Extract the (x, y) coordinate from the center of the cell holding the provided text.  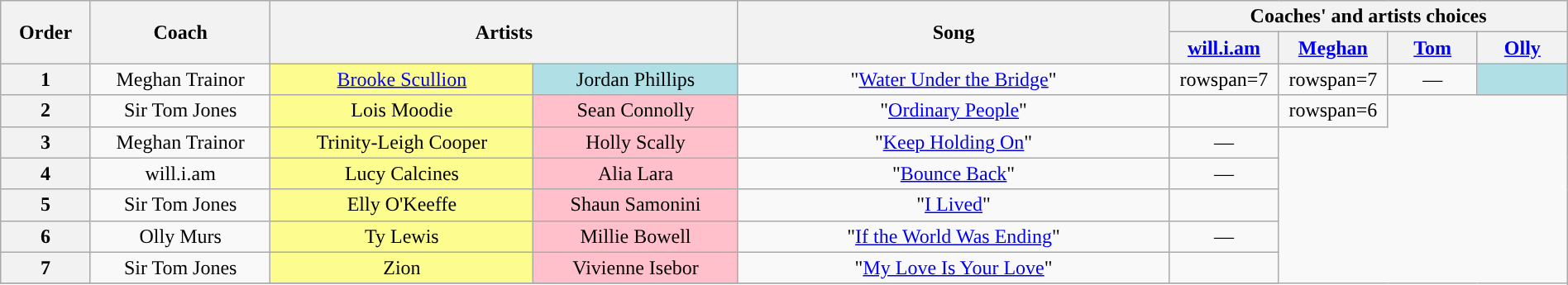
Olly (1522, 48)
Coaches' and artists choices (1368, 17)
Coach (180, 32)
Lois Moodie (402, 111)
Song (954, 32)
"Keep Holding On" (954, 142)
4 (46, 173)
Artists (504, 32)
rowspan=6 (1333, 111)
"If the World Was Ending" (954, 236)
2 (46, 111)
"I Lived" (954, 205)
1 (46, 79)
6 (46, 236)
Meghan (1333, 48)
Zion (402, 268)
Alia Lara (635, 173)
Tom (1432, 48)
Sean Connolly (635, 111)
Brooke Scullion (402, 79)
7 (46, 268)
Ty Lewis (402, 236)
Lucy Calcines (402, 173)
"My Love Is Your Love" (954, 268)
"Water Under the Bridge" (954, 79)
"Ordinary People" (954, 111)
Elly O'Keeffe (402, 205)
Olly Murs (180, 236)
5 (46, 205)
"Bounce Back" (954, 173)
Shaun Samonini (635, 205)
3 (46, 142)
Holly Scally (635, 142)
Jordan Phillips (635, 79)
Order (46, 32)
Vivienne Isebor (635, 268)
Millie Bowell (635, 236)
Trinity-Leigh Cooper (402, 142)
